Find where the given text appears and provide that cell's center as (x, y) coordinate. 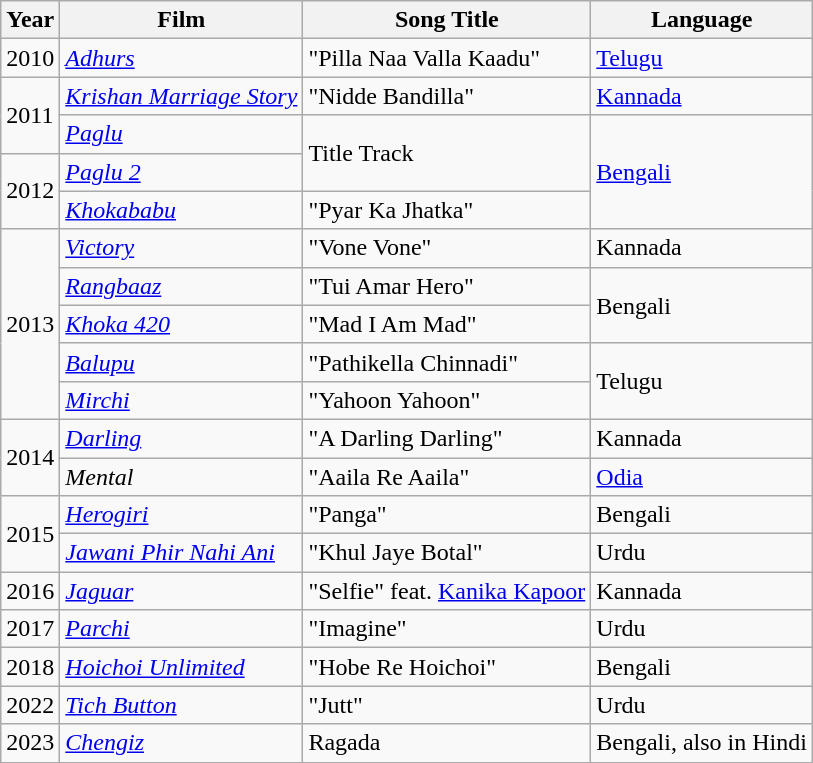
Bengali, also in Hindi (702, 743)
"Panga" (447, 515)
2012 (30, 191)
Jawani Phir Nahi Ani (182, 553)
"Vone Vone" (447, 248)
Herogiri (182, 515)
2015 (30, 534)
2017 (30, 629)
"Tui Amar Hero" (447, 286)
2023 (30, 743)
Parchi (182, 629)
"Aaila Re Aaila" (447, 477)
2014 (30, 457)
Language (702, 20)
Jaguar (182, 591)
"A Darling Darling" (447, 438)
Year (30, 20)
2011 (30, 115)
"Pyar Ka Jhatka" (447, 210)
2018 (30, 667)
Song Title (447, 20)
Ragada (447, 743)
"Mad I Am Mad" (447, 324)
"Pilla Naa Valla Kaadu" (447, 58)
Victory (182, 248)
"Hobe Re Hoichoi" (447, 667)
2013 (30, 324)
"Nidde Bandilla" (447, 96)
Mirchi (182, 400)
2010 (30, 58)
Film (182, 20)
Tich Button (182, 705)
"Selfie" feat. Kanika Kapoor (447, 591)
Khoka 420 (182, 324)
Rangbaaz (182, 286)
Darling (182, 438)
"Khul Jaye Botal" (447, 553)
Adhurs (182, 58)
Paglu 2 (182, 172)
Chengiz (182, 743)
Title Track (447, 153)
Odia (702, 477)
Mental (182, 477)
"Yahoon Yahoon" (447, 400)
Balupu (182, 362)
Khokababu (182, 210)
2022 (30, 705)
Paglu (182, 134)
"Imagine" (447, 629)
"Pathikella Chinnadi" (447, 362)
Hoichoi Unlimited (182, 667)
Krishan Marriage Story (182, 96)
2016 (30, 591)
"Jutt" (447, 705)
